Output the (X, Y) coordinate of the center of the cell containing the given text.  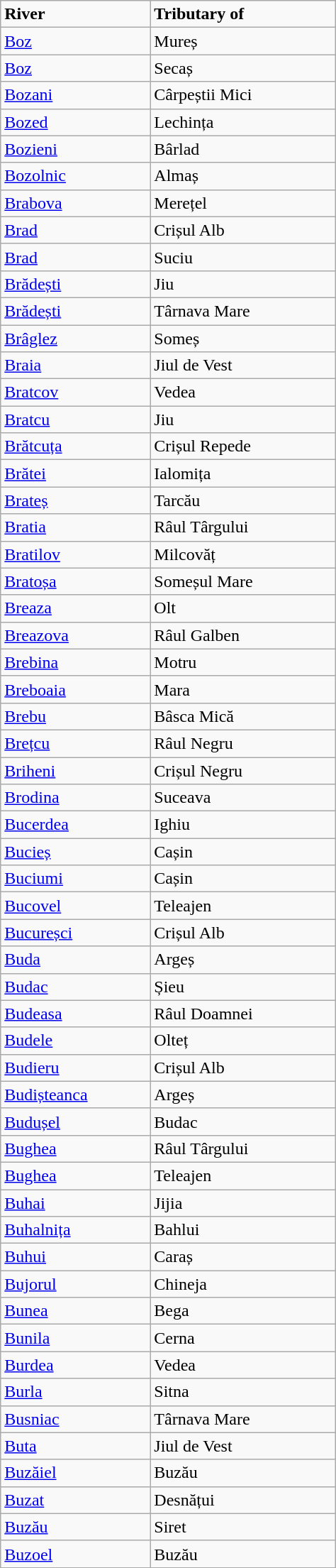
Busniac (75, 1419)
Ialomița (242, 473)
Șieu (242, 987)
Budele (75, 1041)
River (75, 14)
Breaza (75, 608)
Buta (75, 1446)
Braia (75, 366)
Brebina (75, 662)
Milcovăț (242, 554)
Suceava (242, 798)
Caraș (242, 1257)
Budișteanca (75, 1095)
Buda (75, 960)
Râul Negru (242, 743)
Cârpeștii Mici (242, 95)
Siret (242, 1527)
Bunila (75, 1338)
Bucerdea (75, 825)
Cerna (242, 1338)
Burla (75, 1392)
Râul Galben (242, 635)
Bratcu (75, 420)
Bucovel (75, 906)
Brătcuța (75, 446)
Buzat (75, 1500)
Brateș (75, 500)
Râul Doamnei (242, 1014)
Bratilov (75, 554)
Brâglez (75, 339)
Bozed (75, 122)
Brețcu (75, 743)
Bâsca Mică (242, 716)
Bujorul (75, 1284)
Bega (242, 1311)
Buhalnița (75, 1230)
Desnățui (242, 1500)
Brabova (75, 203)
Suciu (242, 257)
Briheni (75, 770)
Bucureșci (75, 933)
Tarcău (242, 500)
Jijia (242, 1203)
Bratcov (75, 393)
Buhui (75, 1257)
Breboaia (75, 689)
Burdea (75, 1365)
Bozieni (75, 149)
Ighiu (242, 825)
Someșul Mare (242, 581)
Bozolnic (75, 176)
Mara (242, 689)
Brebu (75, 716)
Budeasa (75, 1014)
Brodina (75, 798)
Bratia (75, 527)
Breazova (75, 635)
Buzăiel (75, 1473)
Buciumi (75, 879)
Buzoel (75, 1554)
Lechința (242, 122)
Bunea (75, 1311)
Olteț (242, 1041)
Crișul Negru (242, 770)
Tributary of (242, 14)
Sitna (242, 1392)
Bucieș (75, 852)
Chineja (242, 1284)
Secaș (242, 68)
Bozani (75, 95)
Olt (242, 608)
Someș (242, 339)
Merețel (242, 203)
Budieru (75, 1068)
Budușel (75, 1122)
Almaș (242, 176)
Mureș (242, 41)
Bârlad (242, 149)
Bratoșa (75, 581)
Crișul Repede (242, 446)
Bahlui (242, 1230)
Buhai (75, 1203)
Motru (242, 662)
Brătei (75, 473)
